Find where the given text appears and provide that cell's center as [x, y] coordinate. 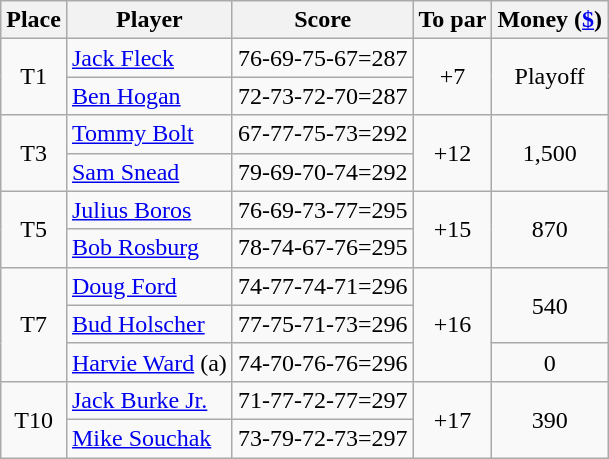
Money ($) [550, 20]
Jack Fleck [149, 58]
Score [322, 20]
Mike Souchak [149, 438]
Harvie Ward (a) [149, 362]
+7 [452, 77]
67-77-75-73=292 [322, 134]
74-77-74-71=296 [322, 286]
T3 [34, 153]
+17 [452, 419]
Playoff [550, 77]
76-69-75-67=287 [322, 58]
Bud Holscher [149, 324]
72-73-72-70=287 [322, 96]
Player [149, 20]
T7 [34, 324]
1,500 [550, 153]
Jack Burke Jr. [149, 400]
Julius Boros [149, 210]
540 [550, 305]
78-74-67-76=295 [322, 248]
T10 [34, 419]
Sam Snead [149, 172]
77-75-71-73=296 [322, 324]
74-70-76-76=296 [322, 362]
+12 [452, 153]
Bob Rosburg [149, 248]
79-69-70-74=292 [322, 172]
T5 [34, 229]
73-79-72-73=297 [322, 438]
0 [550, 362]
Ben Hogan [149, 96]
Place [34, 20]
Doug Ford [149, 286]
+15 [452, 229]
To par [452, 20]
Tommy Bolt [149, 134]
71-77-72-77=297 [322, 400]
390 [550, 419]
76-69-73-77=295 [322, 210]
+16 [452, 324]
870 [550, 229]
T1 [34, 77]
